Scan for the cell matching the given text and deliver its (x, y) coordinate at center. 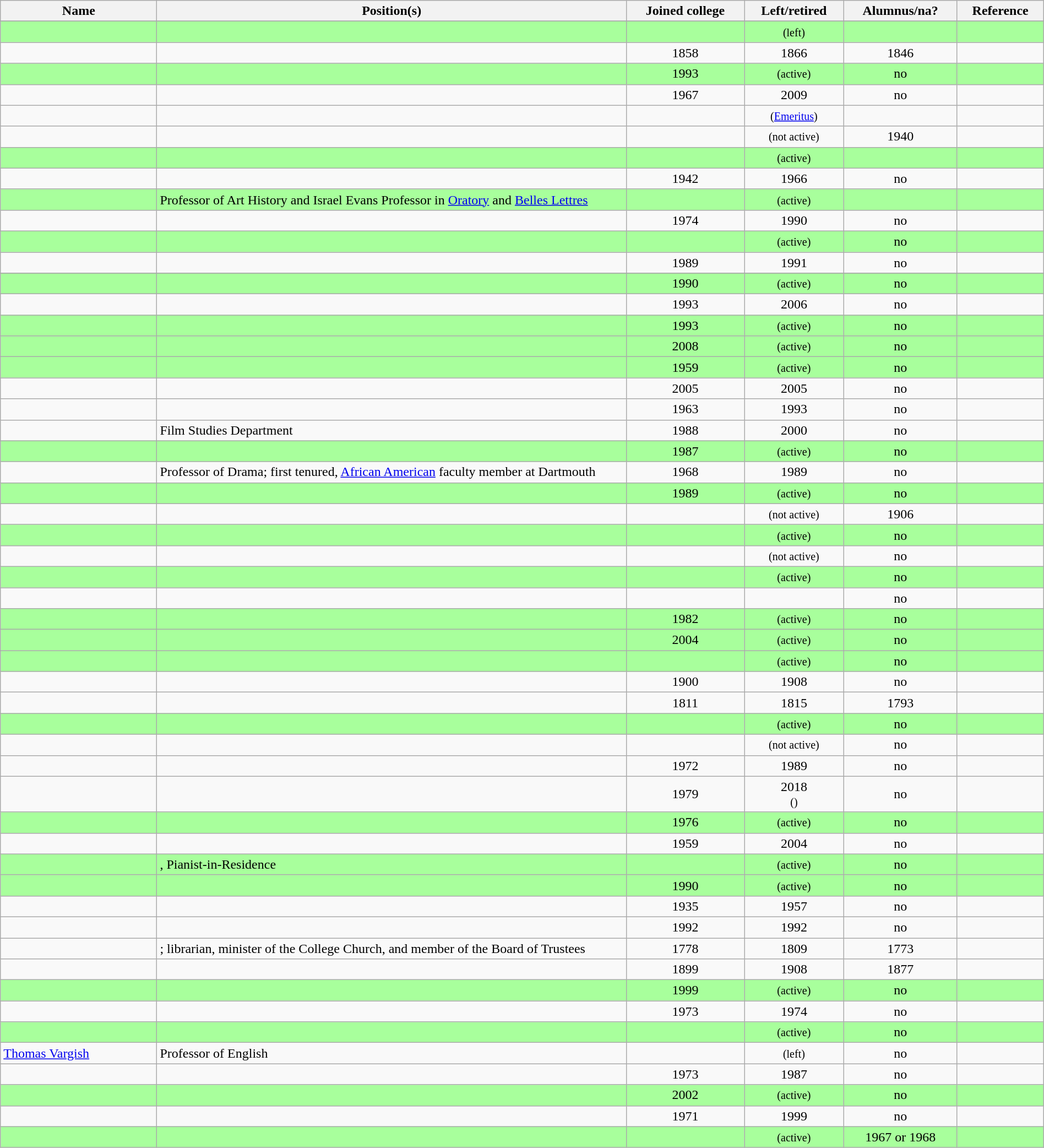
1811 (685, 703)
1940 (900, 137)
Name (79, 11)
1793 (900, 703)
1773 (900, 948)
1809 (794, 948)
1988 (685, 430)
1900 (685, 682)
1935 (685, 906)
1858 (685, 53)
Joined college (685, 11)
1866 (794, 53)
2002 (685, 1095)
1979 (685, 794)
(Emeritus) (794, 116)
Professor of Art History and Israel Evans Professor in Oratory and Belles Lettres (392, 199)
1967 or 1968 (900, 1137)
Position(s) (392, 11)
2000 (794, 430)
1976 (685, 822)
2018() (794, 794)
1971 (685, 1116)
Left/retired (794, 11)
1967 (685, 95)
Film Studies Department (392, 430)
Professor of Drama; first tenured, African American faculty member at Dartmouth (392, 472)
1877 (900, 970)
1972 (685, 766)
Thomas Vargish (79, 1053)
1778 (685, 948)
1966 (794, 178)
1982 (685, 619)
1957 (794, 906)
2008 (685, 346)
1899 (685, 970)
, Pianist-in-Residence (392, 864)
Professor of English (392, 1053)
2009 (794, 95)
2006 (794, 305)
Alumnus/na? (900, 11)
1942 (685, 178)
; librarian, minister of the College Church, and member of the Board of Trustees (392, 948)
Reference (1000, 11)
1815 (794, 703)
1906 (900, 514)
1968 (685, 472)
1846 (900, 53)
1963 (685, 409)
1991 (794, 263)
